Scan for the cell matching the given text and deliver its [X, Y] coordinate at center. 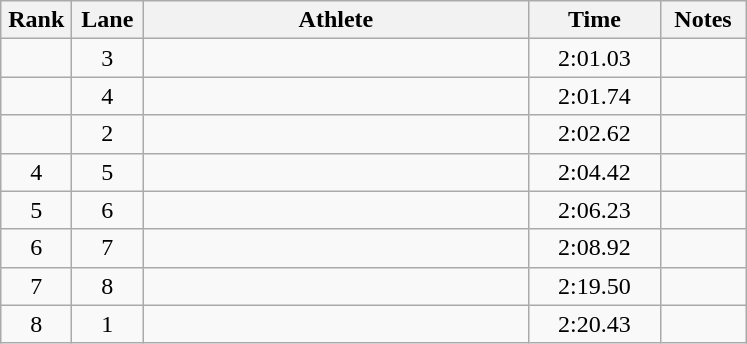
Time [594, 20]
2 [108, 134]
Athlete [336, 20]
2:20.43 [594, 324]
2:08.92 [594, 248]
2:19.50 [594, 286]
2:04.42 [594, 172]
2:01.74 [594, 96]
Rank [36, 20]
2:06.23 [594, 210]
1 [108, 324]
Lane [108, 20]
2:01.03 [594, 58]
Notes [703, 20]
3 [108, 58]
2:02.62 [594, 134]
